Locate the cell with the specified text and output its [x, y] center coordinate. 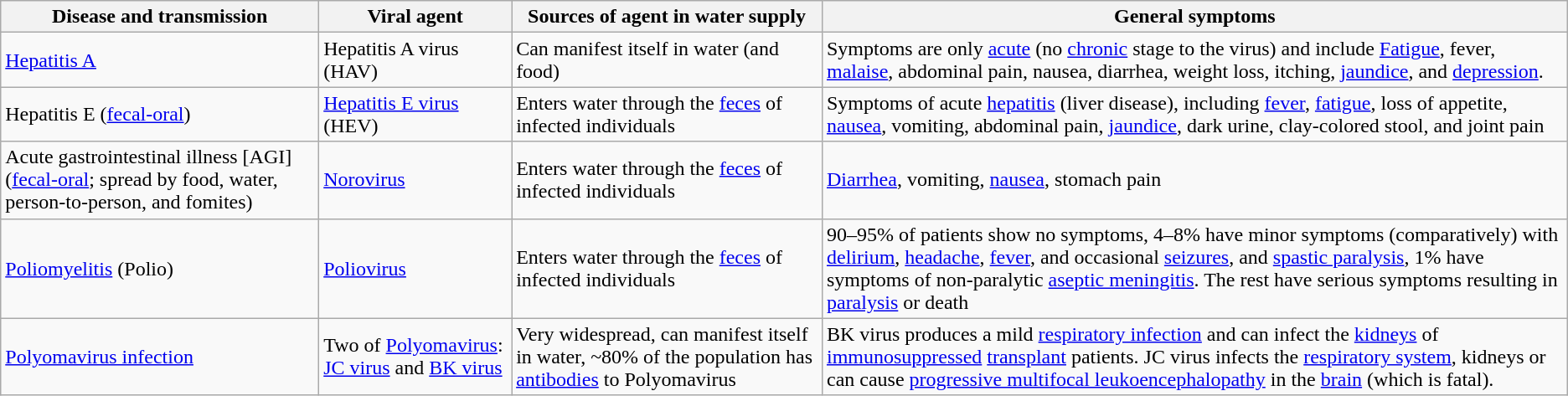
General symptoms [1194, 17]
Diarrhea, vomiting, nausea, stomach pain [1194, 180]
Poliomyelitis (Polio) [160, 268]
Poliovirus [415, 268]
Acute gastrointestinal illness [AGI] (fecal-oral; spread by food, water, person-to-person, and fomites) [160, 180]
Two of Polyomavirus: JC virus and BK virus [415, 357]
Hepatitis A [160, 60]
Hepatitis A virus (HAV) [415, 60]
Viral agent [415, 17]
Disease and transmission [160, 17]
Norovirus [415, 180]
Sources of agent in water supply [667, 17]
Very widespread, can manifest itself in water, ~80% of the population has antibodies to Polyomavirus [667, 357]
Hepatitis E (fecal-oral) [160, 114]
Can manifest itself in water (and food) [667, 60]
Hepatitis E virus (HEV) [415, 114]
Polyomavirus infection [160, 357]
